Extract the [X, Y] coordinate from the center of the cell holding the provided text.  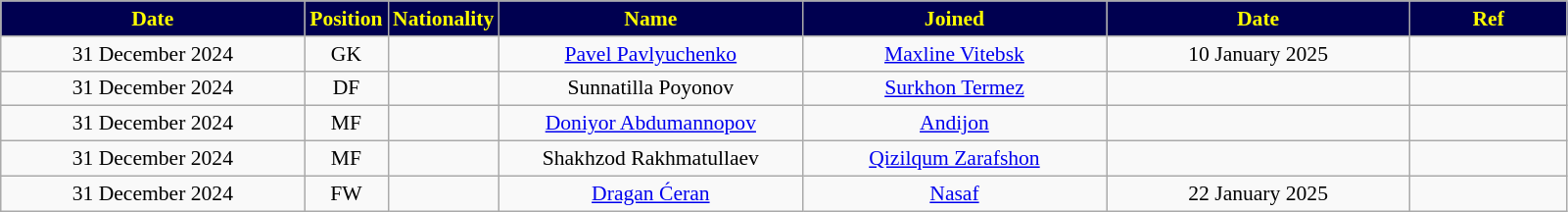
Position [347, 19]
Nationality [443, 19]
Ref [1489, 19]
Joined [954, 19]
Doniyor Abdumannopov [650, 124]
10 January 2025 [1259, 54]
Andijon [954, 124]
Sunnatilla Poyonov [650, 88]
Shakhzod Rakhmatullaev [650, 159]
Pavel Pavlyuchenko [650, 54]
FW [347, 193]
Nasaf [954, 193]
22 January 2025 [1259, 193]
Dragan Ćeran [650, 193]
GK [347, 54]
Maxline Vitebsk [954, 54]
Name [650, 19]
DF [347, 88]
Qizilqum Zarafshon [954, 159]
Surkhon Termez [954, 88]
